Extract the (X, Y) coordinate from the center of the cell holding the provided text.  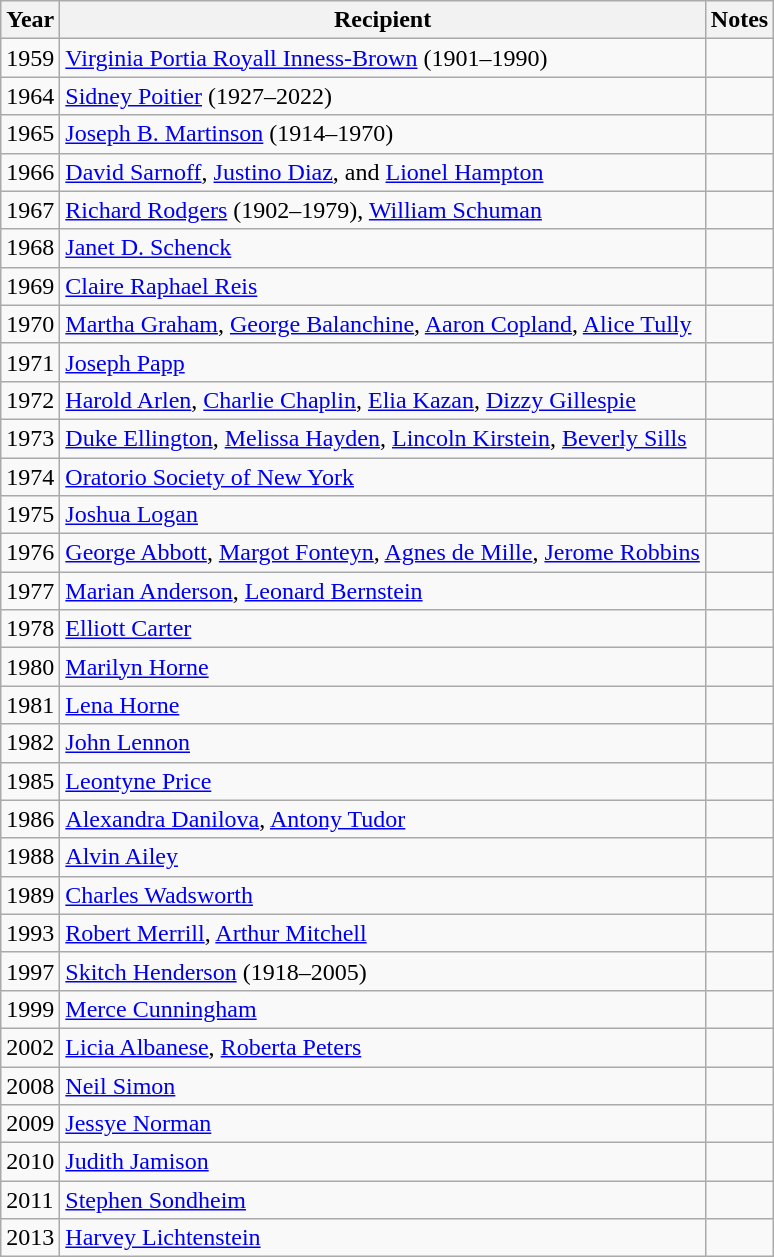
1988 (30, 857)
Richard Rodgers (1902–1979), William Schuman (382, 210)
Marilyn Horne (382, 667)
1964 (30, 96)
Lena Horne (382, 705)
1959 (30, 58)
Merce Cunningham (382, 1009)
Claire Raphael Reis (382, 286)
Skitch Henderson (1918–2005) (382, 971)
Joseph B. Martinson (1914–1970) (382, 134)
Robert Merrill, Arthur Mitchell (382, 933)
1965 (30, 134)
Oratorio Society of New York (382, 477)
Notes (739, 20)
2002 (30, 1047)
1978 (30, 629)
2009 (30, 1124)
2013 (30, 1238)
1971 (30, 362)
Elliott Carter (382, 629)
1977 (30, 591)
1993 (30, 933)
Joseph Papp (382, 362)
Stephen Sondheim (382, 1200)
Virginia Portia Royall Inness-Brown (1901–1990) (382, 58)
Harold Arlen, Charlie Chaplin, Elia Kazan, Dizzy Gillespie (382, 400)
1976 (30, 553)
Neil Simon (382, 1085)
Year (30, 20)
David Sarnoff, Justino Diaz, and Lionel Hampton (382, 172)
1986 (30, 819)
Duke Ellington, Melissa Hayden, Lincoln Kirstein, Beverly Sills (382, 438)
1968 (30, 248)
1967 (30, 210)
Martha Graham, George Balanchine, Aaron Copland, Alice Tully (382, 324)
1969 (30, 286)
Recipient (382, 20)
1972 (30, 400)
1975 (30, 515)
1997 (30, 971)
1999 (30, 1009)
Charles Wadsworth (382, 895)
1982 (30, 743)
1974 (30, 477)
Marian Anderson, Leonard Bernstein (382, 591)
1973 (30, 438)
Licia Albanese, Roberta Peters (382, 1047)
2010 (30, 1162)
John Lennon (382, 743)
Alvin Ailey (382, 857)
1985 (30, 781)
Judith Jamison (382, 1162)
Leontyne Price (382, 781)
Jessye Norman (382, 1124)
Alexandra Danilova, Antony Tudor (382, 819)
Sidney Poitier (1927–2022) (382, 96)
Janet D. Schenck (382, 248)
Harvey Lichtenstein (382, 1238)
1989 (30, 895)
1970 (30, 324)
1980 (30, 667)
Joshua Logan (382, 515)
2011 (30, 1200)
1966 (30, 172)
1981 (30, 705)
George Abbott, Margot Fonteyn, Agnes de Mille, Jerome Robbins (382, 553)
2008 (30, 1085)
